Return (x, y) of the center of cell containing provided text 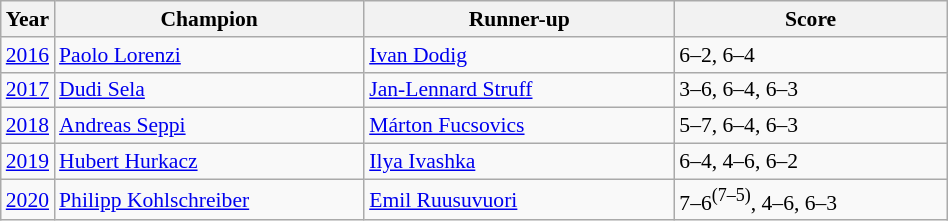
Márton Fucsovics (519, 126)
Emil Ruusuvuori (519, 200)
3–6, 6–4, 6–3 (810, 90)
2017 (28, 90)
5–7, 6–4, 6–3 (810, 126)
7–6(7–5), 4–6, 6–3 (810, 200)
Philipp Kohlschreiber (209, 200)
2016 (28, 55)
Jan-Lennard Struff (519, 90)
Andreas Seppi (209, 126)
Champion (209, 19)
Score (810, 19)
Ivan Dodig (519, 55)
6–2, 6–4 (810, 55)
Dudi Sela (209, 90)
2020 (28, 200)
2019 (28, 162)
2018 (28, 126)
Year (28, 19)
6–4, 4–6, 6–2 (810, 162)
Ilya Ivashka (519, 162)
Runner-up (519, 19)
Paolo Lorenzi (209, 55)
Hubert Hurkacz (209, 162)
